Locate the cell with the specified text and output its (x, y) center coordinate. 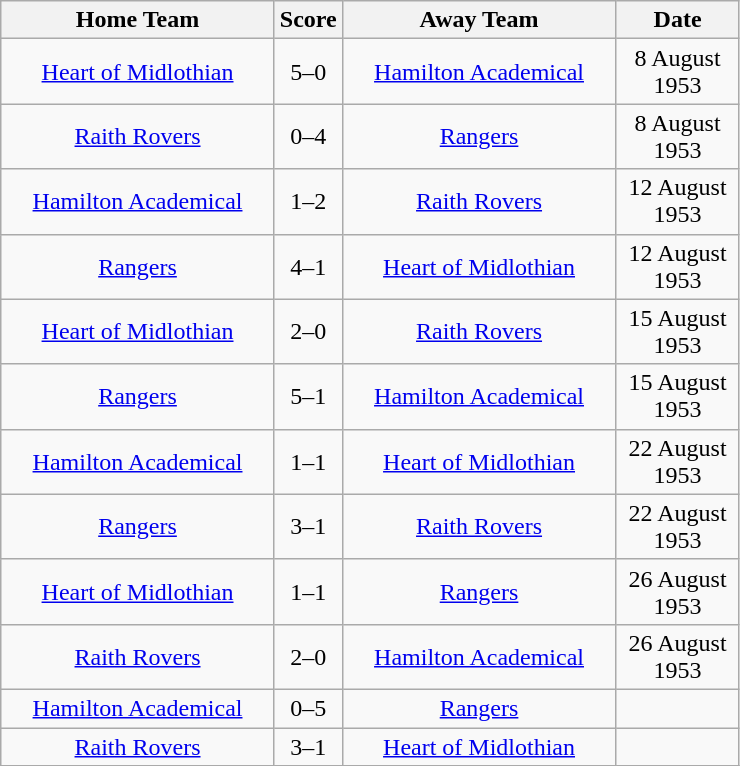
0–4 (308, 136)
4–1 (308, 266)
5–0 (308, 72)
Away Team (479, 20)
Score (308, 20)
Home Team (138, 20)
0–5 (308, 708)
Date (678, 20)
1–2 (308, 202)
5–1 (308, 396)
